Determine the [X, Y] coordinate at the center of the cell enclosing the given text.  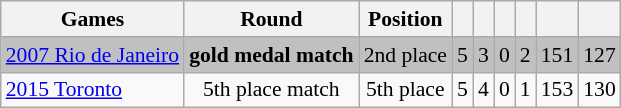
gold medal match [271, 55]
Round [271, 19]
Position [406, 19]
4 [484, 90]
127 [600, 55]
153 [558, 90]
Games [92, 19]
2nd place [406, 55]
2007 Rio de Janeiro [92, 55]
130 [600, 90]
2015 Toronto [92, 90]
3 [484, 55]
5th place [406, 90]
1 [526, 90]
151 [558, 55]
2 [526, 55]
5th place match [271, 90]
